For the text-containing cell, return its midpoint in [X, Y] coordinate format. 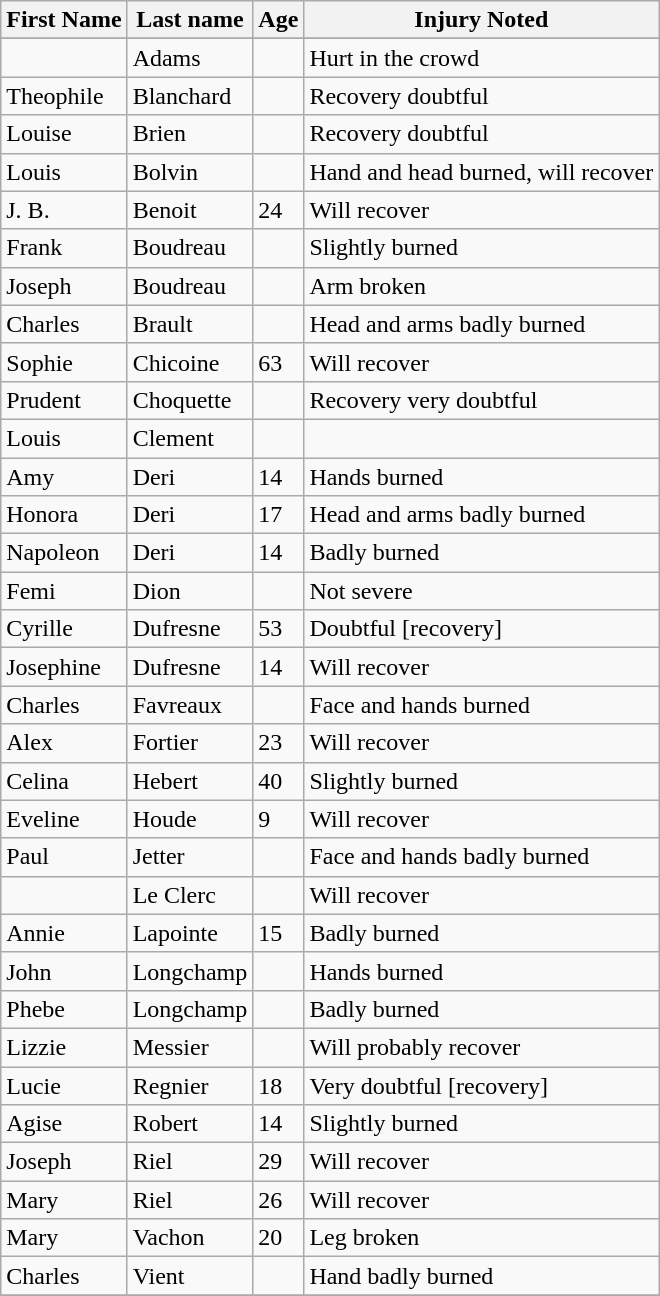
Injury Noted [482, 20]
Jetter [190, 857]
24 [278, 210]
29 [278, 1162]
Last name [190, 20]
Lapointe [190, 933]
Honora [64, 515]
63 [278, 362]
Face and hands burned [482, 705]
Houde [190, 819]
Doubtful [recovery] [482, 629]
Alex [64, 743]
Face and hands badly burned [482, 857]
40 [278, 781]
Dion [190, 591]
John [64, 971]
Theophile [64, 96]
17 [278, 515]
Blanchard [190, 96]
26 [278, 1200]
53 [278, 629]
Regnier [190, 1085]
Phebe [64, 1009]
Vachon [190, 1238]
Chicoine [190, 362]
Clement [190, 438]
Choquette [190, 400]
Hand badly burned [482, 1276]
Hand and head burned, will recover [482, 172]
Sophie [64, 362]
Lucie [64, 1085]
Celina [64, 781]
9 [278, 819]
Louise [64, 134]
Frank [64, 248]
Fortier [190, 743]
Very doubtful [recovery] [482, 1085]
Hurt in the crowd [482, 58]
Benoit [190, 210]
Eveline [64, 819]
Bolvin [190, 172]
Prudent [64, 400]
Will probably recover [482, 1047]
Agise [64, 1124]
Not severe [482, 591]
20 [278, 1238]
First Name [64, 20]
Annie [64, 933]
23 [278, 743]
Amy [64, 477]
Hebert [190, 781]
Vient [190, 1276]
Le Clerc [190, 895]
Arm broken [482, 286]
15 [278, 933]
Brault [190, 324]
Lizzie [64, 1047]
18 [278, 1085]
Brien [190, 134]
Adams [190, 58]
Favreaux [190, 705]
Robert [190, 1124]
Napoleon [64, 553]
J. B. [64, 210]
Paul [64, 857]
Leg broken [482, 1238]
Recovery very doubtful [482, 400]
Messier [190, 1047]
Femi [64, 591]
Age [278, 20]
Josephine [64, 667]
Cyrille [64, 629]
